Capture the cell that displays the provided text and extract its (X, Y) central coordinate. 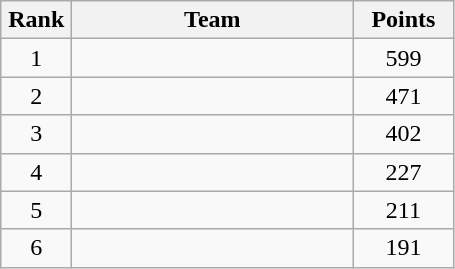
Points (404, 20)
211 (404, 210)
1 (36, 58)
4 (36, 172)
2 (36, 96)
402 (404, 134)
Rank (36, 20)
191 (404, 248)
6 (36, 248)
227 (404, 172)
3 (36, 134)
471 (404, 96)
Team (212, 20)
599 (404, 58)
5 (36, 210)
